Search for the cell housing the specified text and yield its (x, y) center coordinate. 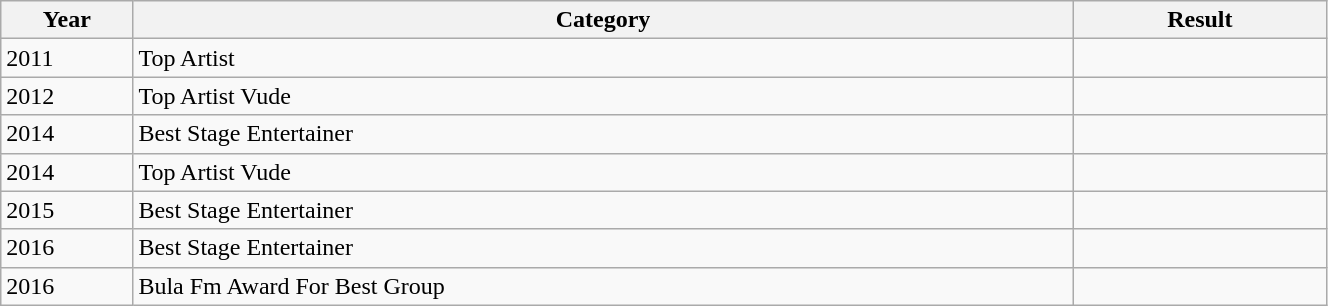
2011 (67, 58)
Category (603, 20)
2012 (67, 96)
Bula Fm Award For Best Group (603, 286)
Result (1200, 20)
Top Artist (603, 58)
2015 (67, 210)
Year (67, 20)
